Identify which cell holds the provided text, then report its [x, y] central coordinate. 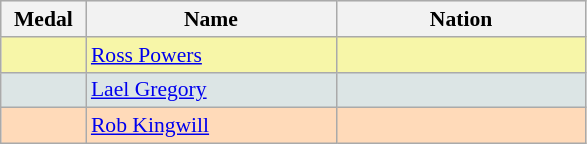
Ross Powers [211, 55]
Nation [461, 19]
Rob Kingwill [211, 126]
Name [211, 19]
Medal [44, 19]
Lael Gregory [211, 90]
